Determine the (X, Y) coordinate at the center of the cell enclosing the given text.  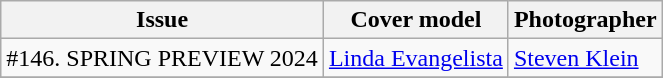
Photographer (585, 20)
Issue (162, 20)
#146. SPRING PREVIEW 2024 (162, 58)
Linda Evangelista (416, 58)
Cover model (416, 20)
Steven Klein (585, 58)
